Locate the cell with the specified text and output its [x, y] center coordinate. 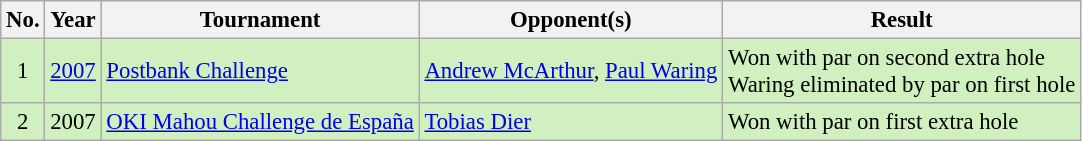
Won with par on first extra hole [902, 122]
Andrew McArthur, Paul Waring [571, 72]
Year [73, 20]
Tournament [260, 20]
2 [23, 122]
1 [23, 72]
OKI Mahou Challenge de España [260, 122]
Tobias Dier [571, 122]
Postbank Challenge [260, 72]
Won with par on second extra holeWaring eliminated by par on first hole [902, 72]
Opponent(s) [571, 20]
Result [902, 20]
No. [23, 20]
